Search for the cell housing the specified text and yield its (X, Y) center coordinate. 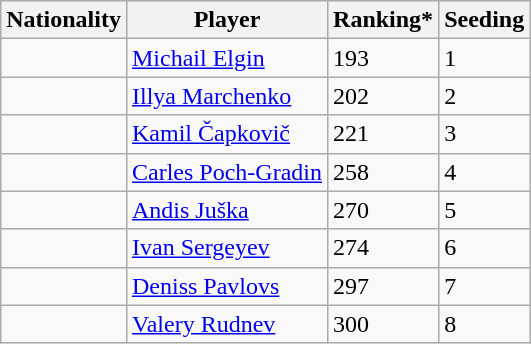
258 (384, 172)
Ranking* (384, 20)
221 (384, 134)
Player (226, 20)
Andis Juška (226, 210)
5 (484, 210)
274 (384, 248)
2 (484, 96)
270 (384, 210)
Illya Marchenko (226, 96)
Carles Poch-Gradin (226, 172)
6 (484, 248)
3 (484, 134)
193 (384, 58)
Nationality (64, 20)
202 (384, 96)
Valery Rudnev (226, 324)
4 (484, 172)
Deniss Pavlovs (226, 286)
Michail Elgin (226, 58)
7 (484, 286)
Kamil Čapkovič (226, 134)
Seeding (484, 20)
297 (384, 286)
300 (384, 324)
Ivan Sergeyev (226, 248)
1 (484, 58)
8 (484, 324)
